Output the (X, Y) coordinate of the center of the cell containing the given text.  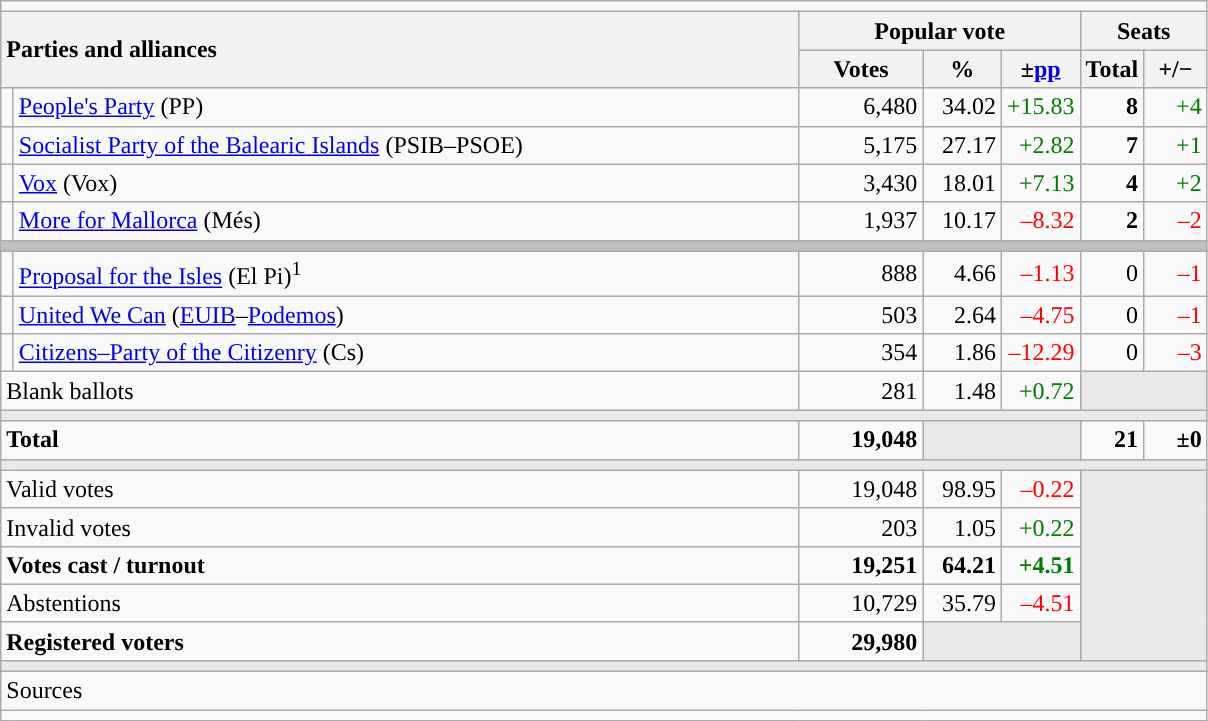
Votes cast / turnout (400, 565)
–1.13 (1040, 274)
Invalid votes (400, 527)
4 (1112, 183)
3,430 (861, 183)
10,729 (861, 603)
+4.51 (1040, 565)
Seats (1144, 31)
–3 (1176, 353)
+/− (1176, 69)
±0 (1176, 440)
+4 (1176, 107)
Votes (861, 69)
8 (1112, 107)
–0.22 (1040, 489)
21 (1112, 440)
–4.75 (1040, 315)
34.02 (962, 107)
10.17 (962, 221)
18.01 (962, 183)
+7.13 (1040, 183)
64.21 (962, 565)
Vox (Vox) (406, 183)
Citizens–Party of the Citizenry (Cs) (406, 353)
+0.72 (1040, 391)
+1 (1176, 145)
Abstentions (400, 603)
% (962, 69)
4.66 (962, 274)
281 (861, 391)
1.86 (962, 353)
Socialist Party of the Balearic Islands (PSIB–PSOE) (406, 145)
7 (1112, 145)
2 (1112, 221)
19,251 (861, 565)
±pp (1040, 69)
2.64 (962, 315)
888 (861, 274)
Popular vote (940, 31)
27.17 (962, 145)
More for Mallorca (Més) (406, 221)
6,480 (861, 107)
Proposal for the Isles (El Pi)1 (406, 274)
+0.22 (1040, 527)
98.95 (962, 489)
–2 (1176, 221)
35.79 (962, 603)
354 (861, 353)
1,937 (861, 221)
Registered voters (400, 641)
Parties and alliances (400, 50)
–8.32 (1040, 221)
503 (861, 315)
Valid votes (400, 489)
+2 (1176, 183)
203 (861, 527)
1.48 (962, 391)
1.05 (962, 527)
5,175 (861, 145)
Blank ballots (400, 391)
–4.51 (1040, 603)
United We Can (EUIB–Podemos) (406, 315)
+15.83 (1040, 107)
People's Party (PP) (406, 107)
29,980 (861, 641)
+2.82 (1040, 145)
–12.29 (1040, 353)
Sources (604, 691)
